Find where the given text appears and provide that cell's center as (x, y) coordinate. 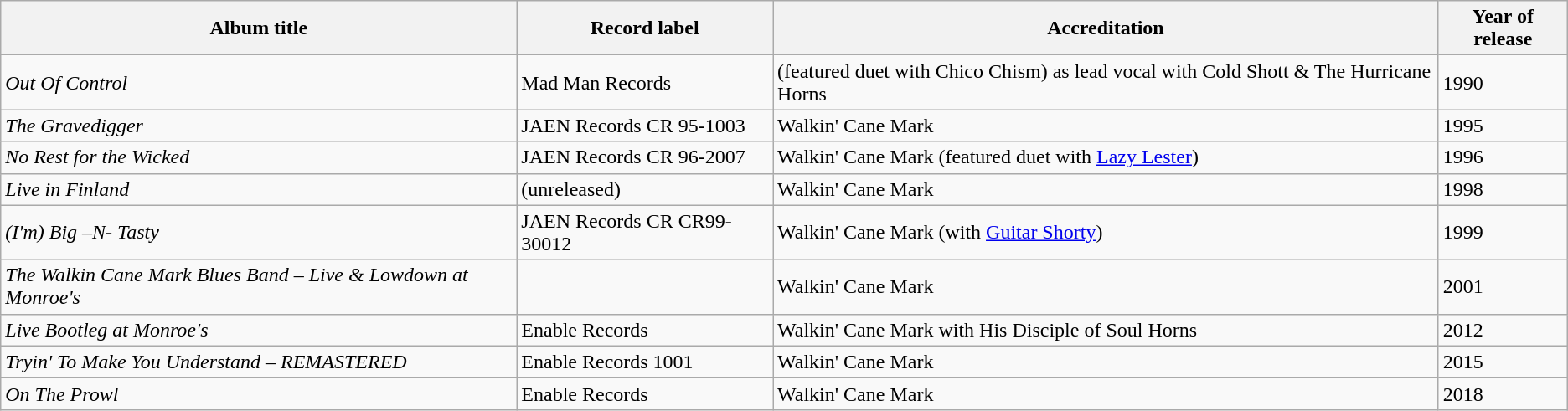
JAEN Records CR 95-1003 (645, 126)
Live Bootleg at Monroe's (259, 330)
Enable Records 1001 (645, 362)
2018 (1503, 393)
On The Prowl (259, 393)
The Walkin Cane Mark Blues Band – Live & Lowdown at Monroe's (259, 286)
Album title (259, 28)
Tryin' To Make You Understand – REMASTERED (259, 362)
Walkin' Cane Mark (with Guitar Shorty) (1106, 233)
JAEN Records CR 96-2007 (645, 157)
1995 (1503, 126)
No Rest for the Wicked (259, 157)
Accreditation (1106, 28)
Walkin' Cane Mark (featured duet with Lazy Lester) (1106, 157)
Mad Man Records (645, 82)
(unreleased) (645, 189)
1998 (1503, 189)
The Gravedigger (259, 126)
1999 (1503, 233)
Out Of Control (259, 82)
Year of release (1503, 28)
2015 (1503, 362)
(featured duet with Chico Chism) as lead vocal with Cold Shott & The Hurricane Horns (1106, 82)
Record label (645, 28)
1996 (1503, 157)
2012 (1503, 330)
(I'm) Big –N- Tasty (259, 233)
2001 (1503, 286)
Walkin' Cane Mark with His Disciple of Soul Horns (1106, 330)
Live in Finland (259, 189)
1990 (1503, 82)
JAEN Records CR CR99-30012 (645, 233)
